Locate the cell with the specified text and output its (x, y) center coordinate. 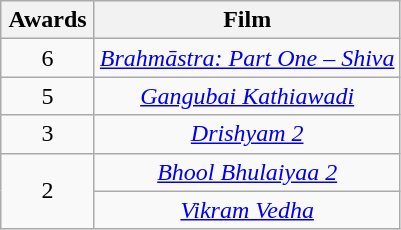
Gangubai Kathiawadi (247, 96)
2 (48, 191)
Drishyam 2 (247, 134)
6 (48, 58)
3 (48, 134)
Film (247, 20)
Bhool Bhulaiyaa 2 (247, 172)
5 (48, 96)
Awards (48, 20)
Brahmāstra: Part One – Shiva (247, 58)
Vikram Vedha (247, 210)
